Identify which cell holds the provided text, then report its (X, Y) central coordinate. 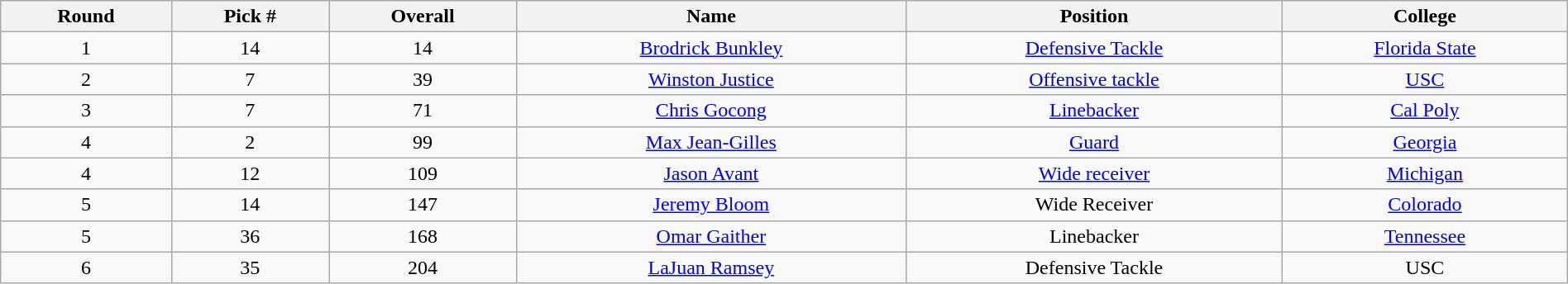
Round (86, 17)
204 (423, 267)
Winston Justice (711, 79)
168 (423, 236)
Wide receiver (1093, 173)
Georgia (1426, 142)
Michigan (1426, 173)
Chris Gocong (711, 111)
99 (423, 142)
Colorado (1426, 205)
36 (250, 236)
Max Jean-Gilles (711, 142)
Name (711, 17)
6 (86, 267)
Overall (423, 17)
Pick # (250, 17)
Position (1093, 17)
Tennessee (1426, 236)
39 (423, 79)
147 (423, 205)
71 (423, 111)
LaJuan Ramsey (711, 267)
College (1426, 17)
Brodrick Bunkley (711, 48)
Guard (1093, 142)
Jason Avant (711, 173)
Cal Poly (1426, 111)
3 (86, 111)
1 (86, 48)
Omar Gaither (711, 236)
Offensive tackle (1093, 79)
Florida State (1426, 48)
35 (250, 267)
Wide Receiver (1093, 205)
Jeremy Bloom (711, 205)
109 (423, 173)
12 (250, 173)
